Return the (x, y) coordinate for the center point of the cell that contains the specified text.  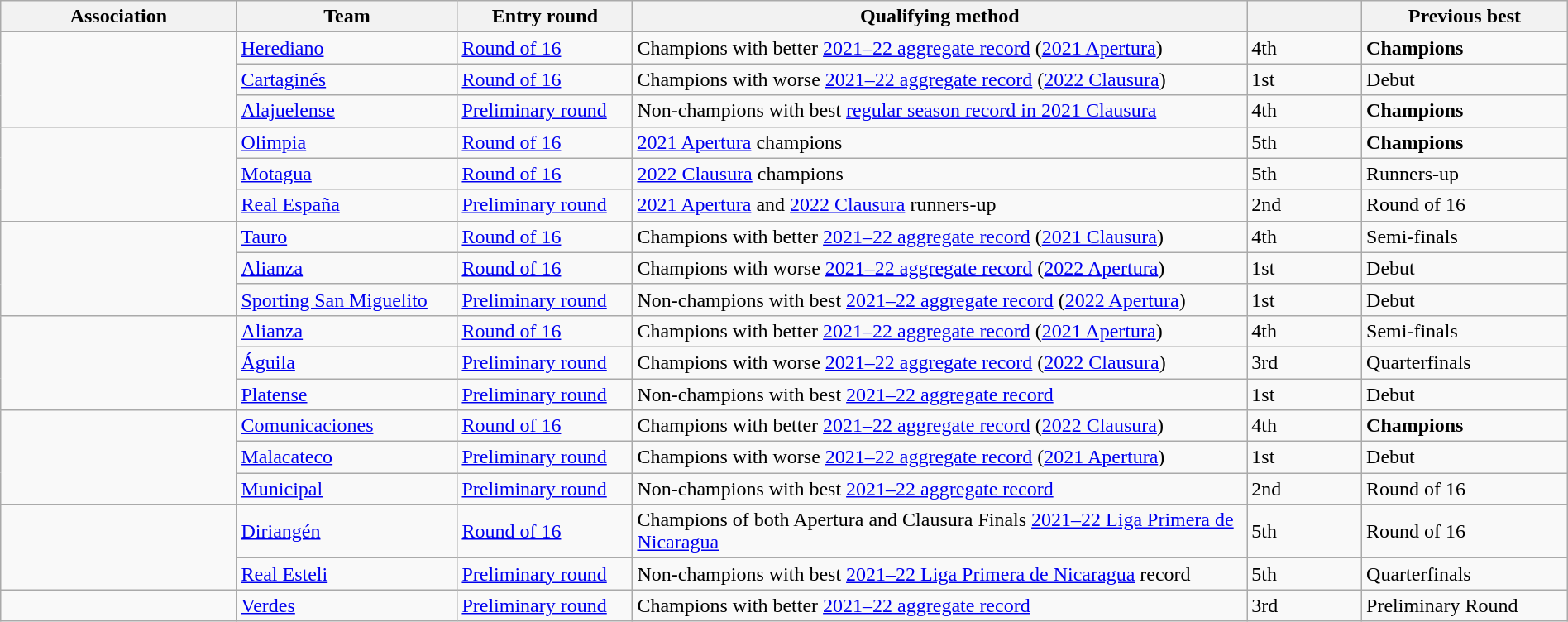
Champions with better 2021–22 aggregate record (2021 Clausura) (939, 237)
Malacateco (347, 457)
Preliminary Round (1465, 605)
Non-champions with best 2021–22 Liga Primera de Nicaragua record (939, 574)
Champions with worse 2021–22 aggregate record (2021 Apertura) (939, 457)
Tauro (347, 237)
Qualifying method (939, 17)
Cartaginés (347, 79)
Champions of both Apertura and Clausura Finals 2021–22 Liga Primera de Nicaragua (939, 531)
Olimpia (347, 142)
Champions with better 2021–22 aggregate record (939, 605)
Champions with better 2021–22 aggregate record (2022 Clausura) (939, 426)
Real Esteli (347, 574)
2022 Clausura champions (939, 174)
Real España (347, 205)
Comunicaciones (347, 426)
Platense (347, 395)
Non-champions with best 2021–22 aggregate record (2022 Apertura) (939, 299)
Association (119, 17)
Municipal (347, 489)
Diriangén (347, 531)
Previous best (1465, 17)
Team (347, 17)
Águila (347, 362)
Champions with worse 2021–22 aggregate record (2022 Apertura) (939, 268)
Sporting San Miguelito (347, 299)
2021 Apertura and 2022 Clausura runners-up (939, 205)
Motagua (347, 174)
Verdes (347, 605)
Non-champions with best regular season record in 2021 Clausura (939, 111)
Alajuelense (347, 111)
2021 Apertura champions (939, 142)
Entry round (545, 17)
Herediano (347, 48)
Runners-up (1465, 174)
